For the text-containing cell, return its midpoint in (X, Y) coordinate format. 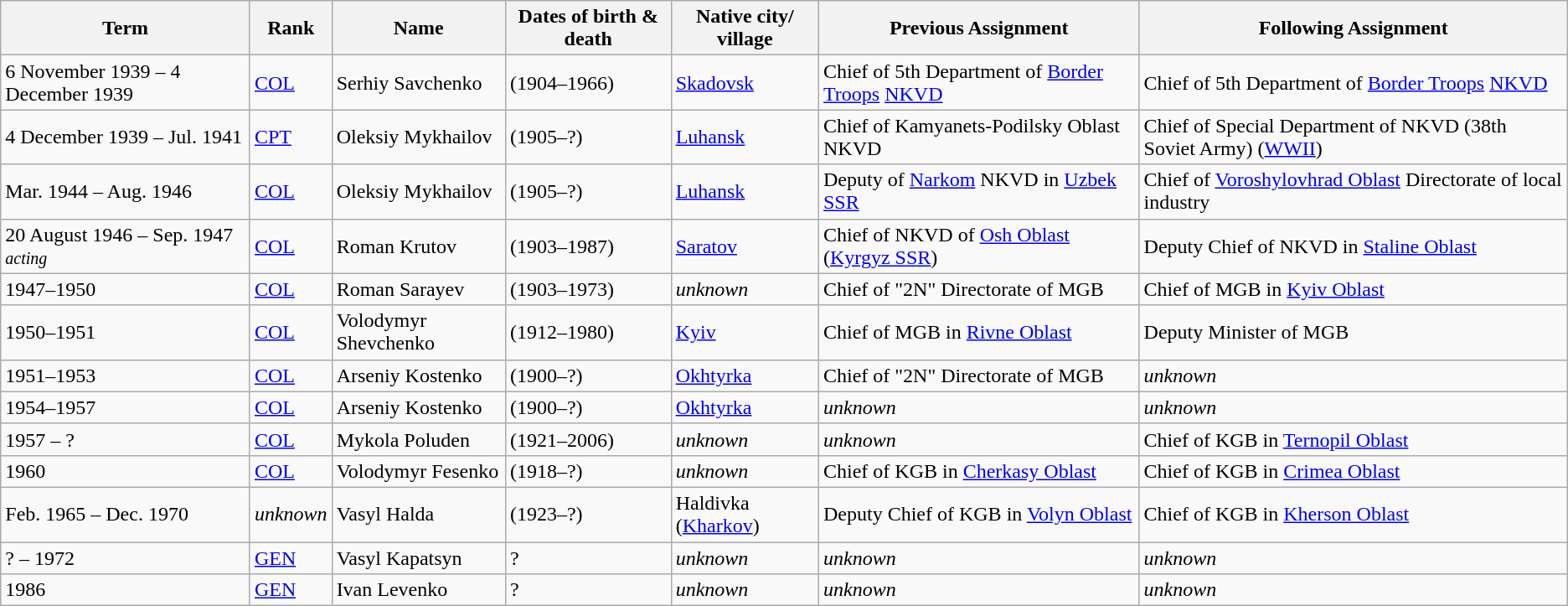
Chief of KGB in Crimea Oblast (1354, 471)
Chief of MGB in Kyiv Oblast (1354, 289)
1954–1957 (126, 407)
Rank (291, 28)
1960 (126, 471)
Feb. 1965 – Dec. 1970 (126, 515)
Chief of NKVD of Osh Oblast (Kyrgyz SSR) (978, 246)
Native city/village (745, 28)
(1918–?) (588, 471)
Chief of Voroshylovhrad Oblast Directorate of local industry (1354, 191)
Kyiv (745, 332)
Chief of MGB in Rivne Oblast (978, 332)
Dates of birth & death (588, 28)
Deputy Chief of KGB in Volyn Oblast (978, 515)
1947–1950 (126, 289)
CPT (291, 137)
Volodymyr Shevchenko (419, 332)
1957 – ? (126, 439)
(1904–1966) (588, 82)
6 November 1939 – 4 December 1939 (126, 82)
Deputy Chief of NKVD in Staline Oblast (1354, 246)
Vasyl Halda (419, 515)
(1903–1987) (588, 246)
Haldivka (Kharkov) (745, 515)
(1923–?) (588, 515)
Chief of KGB in Ternopil Oblast (1354, 439)
1950–1951 (126, 332)
(1903–1973) (588, 289)
1951–1953 (126, 376)
Chief of KGB in Kherson Oblast (1354, 515)
Vasyl Kapatsyn (419, 557)
Skadovsk (745, 82)
Roman Krutov (419, 246)
Volodymyr Fesenko (419, 471)
Previous Assignment (978, 28)
Deputy of Narkom NKVD in Uzbek SSR (978, 191)
Chief of Kamyanets-Podilsky Oblast NKVD (978, 137)
Ivan Levenko (419, 590)
Following Assignment (1354, 28)
Name (419, 28)
Term (126, 28)
(1921–2006) (588, 439)
4 December 1939 – Jul. 1941 (126, 137)
1986 (126, 590)
Roman Sarayev (419, 289)
Serhiy Savchenko (419, 82)
Saratov (745, 246)
(1912–1980) (588, 332)
Mar. 1944 – Aug. 1946 (126, 191)
Deputy Minister of MGB (1354, 332)
Chief of KGB in Cherkasy Oblast (978, 471)
Mykola Poluden (419, 439)
? – 1972 (126, 557)
20 August 1946 – Sep. 1947acting (126, 246)
Chief of Special Department of NKVD (38th Soviet Army) (WWII) (1354, 137)
